Search for the cell housing the specified text and yield its [x, y] center coordinate. 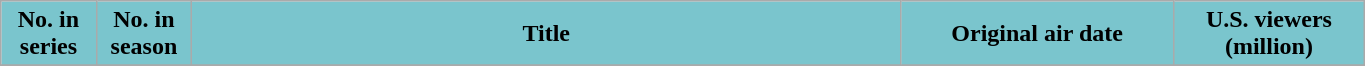
No. inseason [144, 34]
U.S. viewers(million) [1268, 34]
No. inseries [48, 34]
Title [546, 34]
Original air date [1038, 34]
